From the cell containing the given text, extract its center point as [X, Y] coordinate. 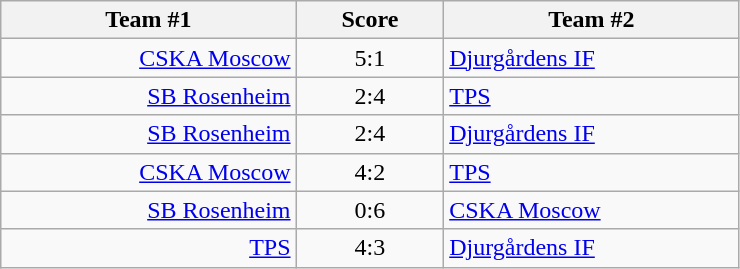
Team #1 [148, 20]
5:1 [370, 58]
Score [370, 20]
4:3 [370, 248]
Team #2 [592, 20]
4:2 [370, 172]
0:6 [370, 210]
